Locate the cell with the specified text and output its (X, Y) center coordinate. 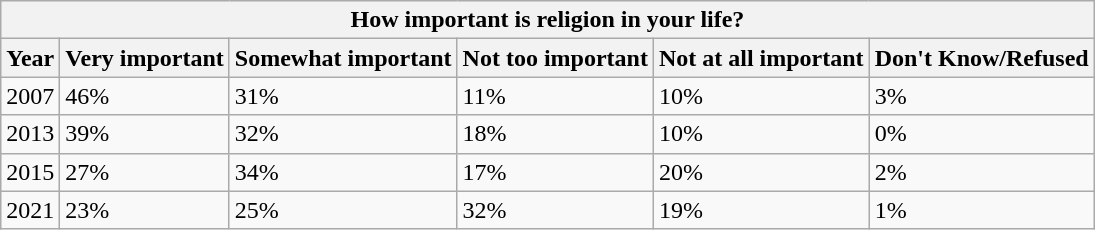
2007 (30, 96)
19% (761, 210)
2% (982, 172)
0% (982, 134)
How important is religion in your life? (548, 20)
27% (145, 172)
2013 (30, 134)
23% (145, 210)
18% (555, 134)
1% (982, 210)
39% (145, 134)
Don't Know/Refused (982, 58)
17% (555, 172)
20% (761, 172)
3% (982, 96)
Very important (145, 58)
31% (343, 96)
34% (343, 172)
Year (30, 58)
Not at all important (761, 58)
11% (555, 96)
2015 (30, 172)
2021 (30, 210)
Somewhat important (343, 58)
46% (145, 96)
Not too important (555, 58)
25% (343, 210)
